Identify which cell holds the provided text, then report its (x, y) central coordinate. 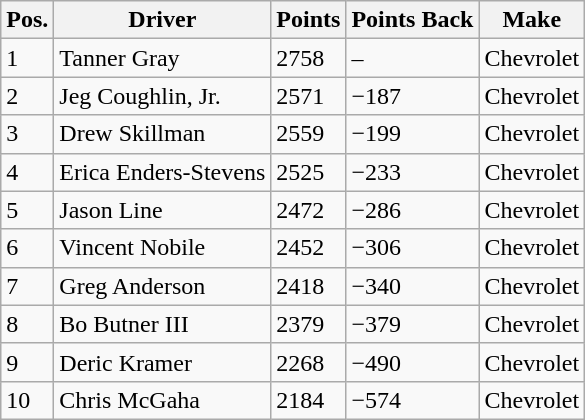
Erica Enders-Stevens (162, 172)
−199 (412, 134)
6 (28, 248)
−490 (412, 362)
−286 (412, 210)
2268 (308, 362)
9 (28, 362)
Vincent Nobile (162, 248)
Pos. (28, 20)
– (412, 58)
2571 (308, 96)
Deric Kramer (162, 362)
−379 (412, 324)
−233 (412, 172)
Jeg Coughlin, Jr. (162, 96)
2758 (308, 58)
10 (28, 400)
−340 (412, 286)
4 (28, 172)
Tanner Gray (162, 58)
3 (28, 134)
5 (28, 210)
Greg Anderson (162, 286)
2472 (308, 210)
Drew Skillman (162, 134)
8 (28, 324)
Make (532, 20)
−187 (412, 96)
2452 (308, 248)
Bo Butner III (162, 324)
2379 (308, 324)
2184 (308, 400)
2418 (308, 286)
Points (308, 20)
−574 (412, 400)
2559 (308, 134)
Chris McGaha (162, 400)
Jason Line (162, 210)
Driver (162, 20)
−306 (412, 248)
2 (28, 96)
1 (28, 58)
2525 (308, 172)
Points Back (412, 20)
7 (28, 286)
